Scan for the cell matching the given text and deliver its [X, Y] coordinate at center. 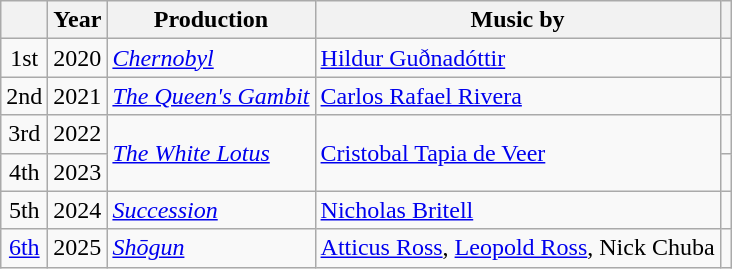
2024 [78, 210]
6th [24, 248]
Production [211, 20]
Year [78, 20]
Cristobal Tapia de Veer [518, 153]
Nicholas Britell [518, 210]
2nd [24, 96]
Succession [211, 210]
3rd [24, 134]
Carlos Rafael Rivera [518, 96]
Hildur Guðnadóttir [518, 58]
The White Lotus [211, 153]
2020 [78, 58]
The Queen's Gambit [211, 96]
4th [24, 172]
1st [24, 58]
5th [24, 210]
2021 [78, 96]
2022 [78, 134]
2025 [78, 248]
Music by [518, 20]
Atticus Ross, Leopold Ross, Nick Chuba [518, 248]
Shōgun [211, 248]
2023 [78, 172]
Chernobyl [211, 58]
